Search for the cell housing the specified text and yield its (X, Y) center coordinate. 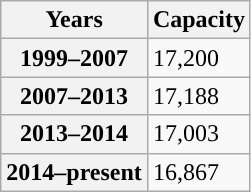
17,003 (198, 134)
17,200 (198, 58)
2014–present (74, 172)
2007–2013 (74, 96)
Capacity (198, 20)
2013–2014 (74, 134)
17,188 (198, 96)
Years (74, 20)
16,867 (198, 172)
1999–2007 (74, 58)
